Pinpoint the cell where the given text exists, returning its [x, y] midpoint coordinate. 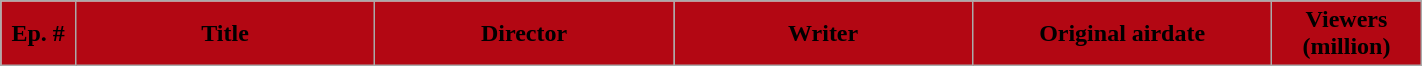
Ep. # [38, 34]
Writer [824, 34]
Original airdate [1122, 34]
Title [224, 34]
Viewers(million) [1347, 34]
Director [524, 34]
